Pinpoint the cell where the given text exists, returning its [X, Y] midpoint coordinate. 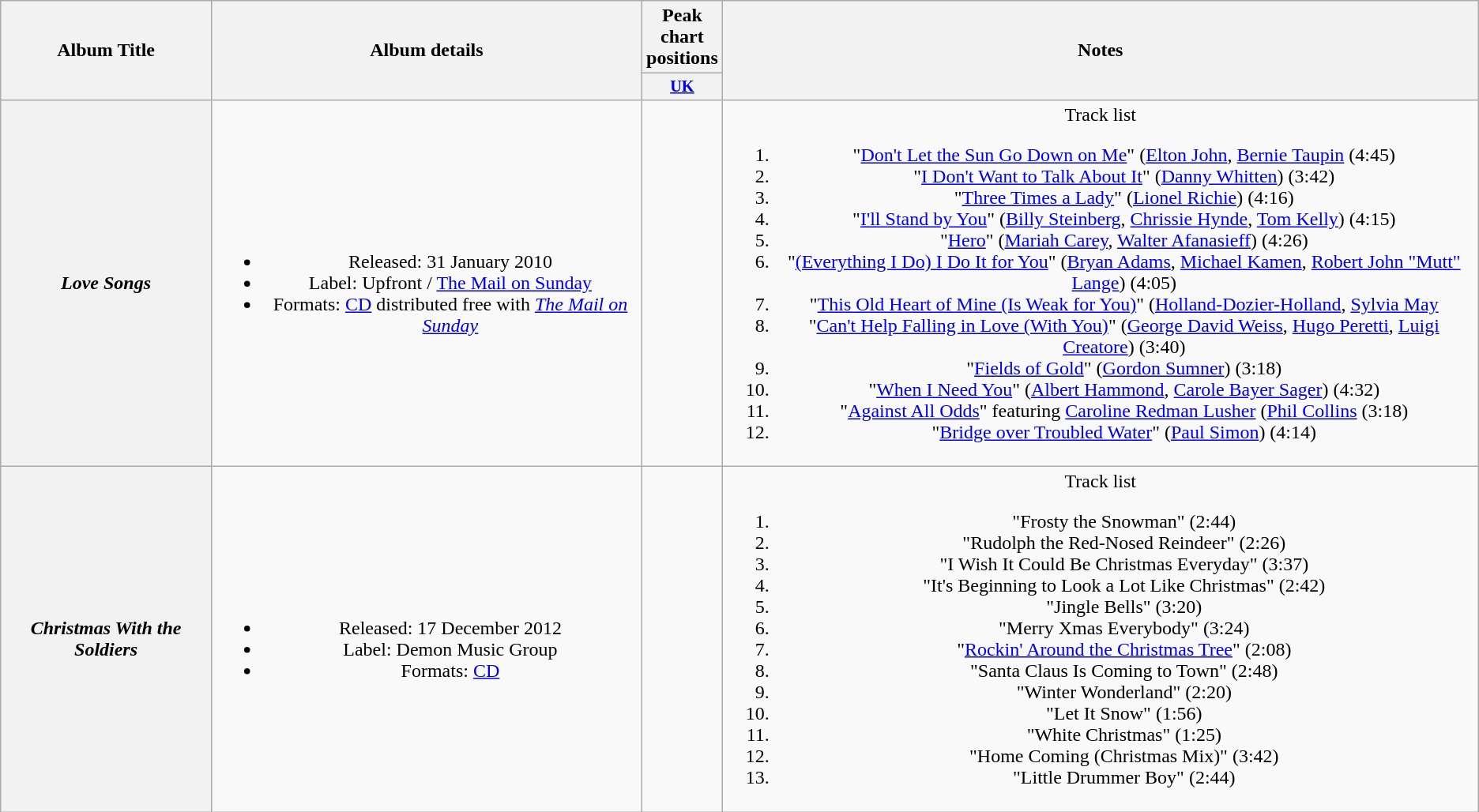
Released: 17 December 2012Label: Demon Music GroupFormats: CD [427, 640]
Love Songs [106, 283]
Album Title [106, 51]
Album details [427, 51]
Christmas With the Soldiers [106, 640]
Peak chart positions [683, 37]
UK [683, 87]
Notes [1100, 51]
Released: 31 January 2010Label: Upfront / The Mail on SundayFormats: CD distributed free with The Mail on Sunday [427, 283]
